Return (X, Y) of the center of cell containing provided text 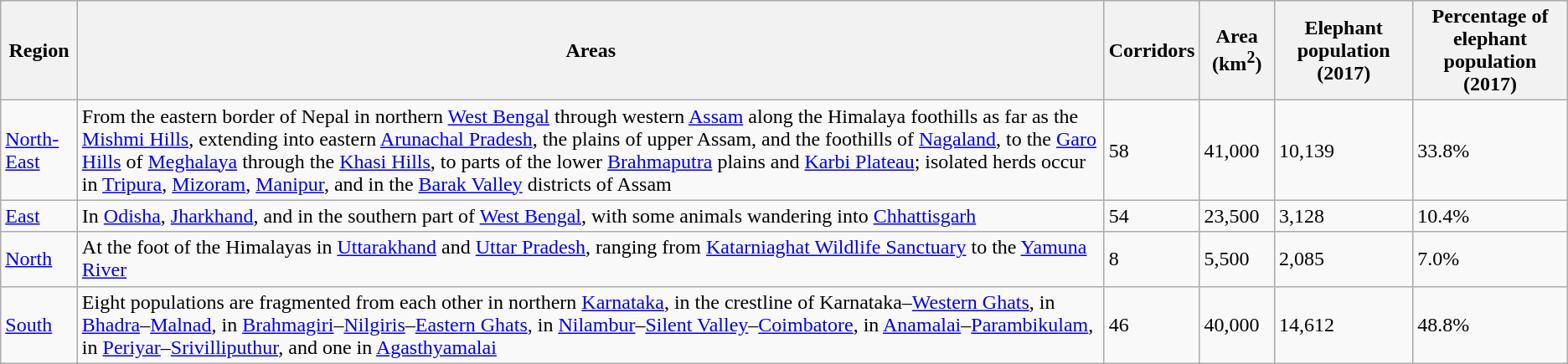
Areas (591, 50)
North (39, 259)
Area (km2) (1237, 50)
East (39, 216)
14,612 (1344, 325)
Elephant population (2017) (1344, 50)
10,139 (1344, 151)
48.8% (1491, 325)
Region (39, 50)
Corridors (1152, 50)
40,000 (1237, 325)
North-East (39, 151)
8 (1152, 259)
Percentage of elephant population (2017) (1491, 50)
23,500 (1237, 216)
10.4% (1491, 216)
58 (1152, 151)
54 (1152, 216)
33.8% (1491, 151)
41,000 (1237, 151)
2,085 (1344, 259)
3,128 (1344, 216)
South (39, 325)
At the foot of the Himalayas in Uttarakhand and Uttar Pradesh, ranging from Katarniaghat Wildlife Sanctuary to the Yamuna River (591, 259)
7.0% (1491, 259)
In Odisha, Jharkhand, and in the southern part of West Bengal, with some animals wandering into Chhattisgarh (591, 216)
46 (1152, 325)
5,500 (1237, 259)
